Locate the cell with the specified text and output its [X, Y] center coordinate. 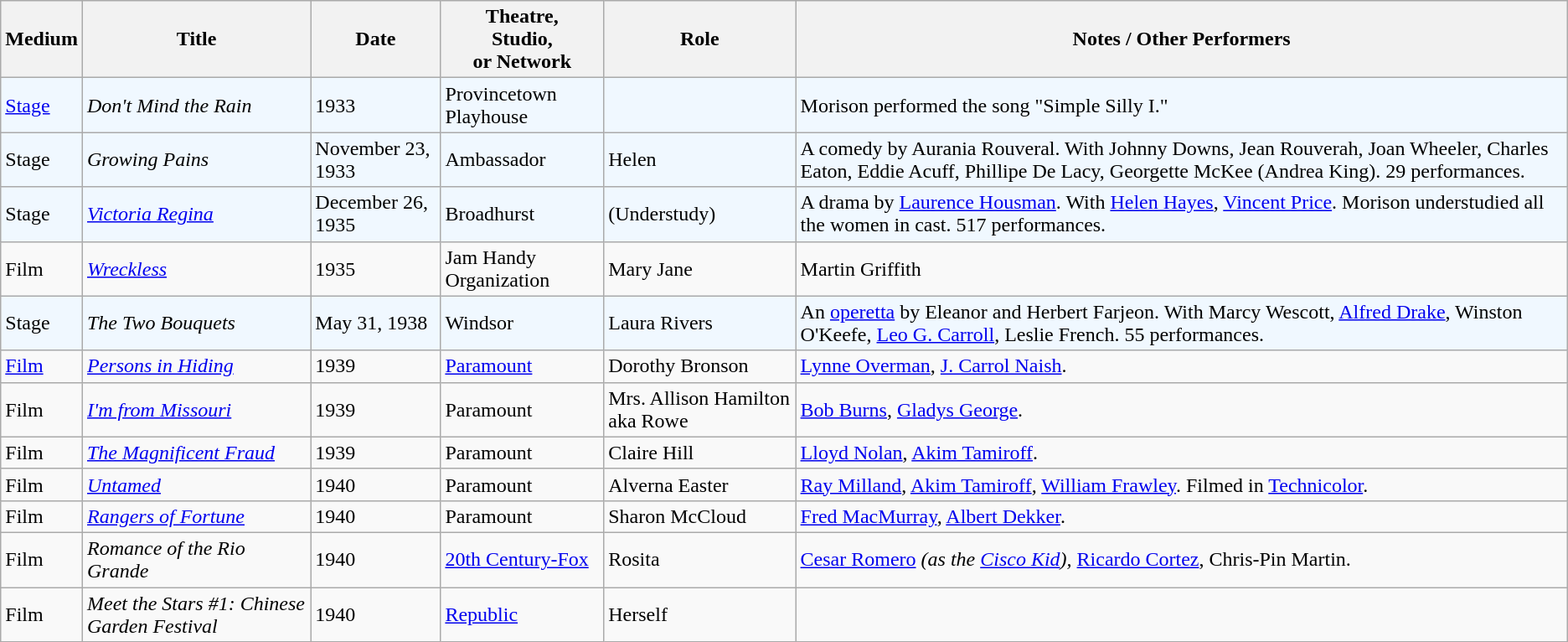
November 23, 1933 [375, 159]
Ambassador [523, 159]
Wreckless [196, 268]
Helen [700, 159]
Role [700, 39]
Herself [700, 614]
Romance of the Rio Grande [196, 560]
1935 [375, 268]
Dorothy Bronson [700, 366]
(Understudy) [700, 215]
Rangers of Fortune [196, 516]
Alverna Easter [700, 484]
Cesar Romero (as the Cisco Kid), Ricardo Cortez, Chris-Pin Martin. [1181, 560]
Morison performed the song "Simple Silly I." [1181, 106]
Mary Jane [700, 268]
Republic [523, 614]
An operetta by Eleanor and Herbert Farjeon. With Marcy Wescott, Alfred Drake, Winston O'Keefe, Leo G. Carroll, Leslie French. 55 performances. [1181, 324]
Martin Griffith [1181, 268]
Notes / Other Performers [1181, 39]
Lloyd Nolan, Akim Tamiroff. [1181, 453]
Windsor [523, 324]
May 31, 1938 [375, 324]
A drama by Laurence Housman. With Helen Hayes, Vincent Price. Morison understudied all the women in cast. 517 performances. [1181, 215]
Meet the Stars #1: Chinese Garden Festival [196, 614]
Untamed [196, 484]
December 26, 1935 [375, 215]
Laura Rivers [700, 324]
Jam Handy Organization [523, 268]
Lynne Overman, J. Carrol Naish. [1181, 366]
Title [196, 39]
Sharon McCloud [700, 516]
Fred MacMurray, Albert Dekker. [1181, 516]
Victoria Regina [196, 215]
The Two Bouquets [196, 324]
Medium [42, 39]
Provincetown Playhouse [523, 106]
Broadhurst [523, 215]
Growing Pains [196, 159]
Ray Milland, Akim Tamiroff, William Frawley. Filmed in Technicolor. [1181, 484]
Mrs. Allison Hamilton aka Rowe [700, 409]
Don't Mind the Rain [196, 106]
Date [375, 39]
I'm from Missouri [196, 409]
Claire Hill [700, 453]
Theatre,Studio,or Network [523, 39]
The Magnificent Fraud [196, 453]
1933 [375, 106]
Bob Burns, Gladys George. [1181, 409]
Persons in Hiding [196, 366]
20th Century-Fox [523, 560]
Rosita [700, 560]
